Scan for the cell matching the given text and deliver its [x, y] coordinate at center. 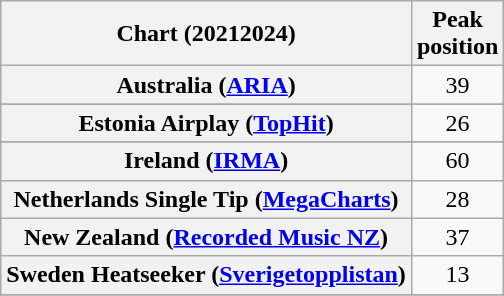
Chart (20212024) [206, 34]
60 [457, 161]
28 [457, 199]
Ireland (IRMA) [206, 161]
Estonia Airplay (TopHit) [206, 123]
37 [457, 237]
Netherlands Single Tip (MegaCharts) [206, 199]
New Zealand (Recorded Music NZ) [206, 237]
Sweden Heatseeker (Sverigetopplistan) [206, 275]
13 [457, 275]
Peakposition [457, 34]
26 [457, 123]
Australia (ARIA) [206, 85]
39 [457, 85]
